Search for the cell housing the specified text and yield its [x, y] center coordinate. 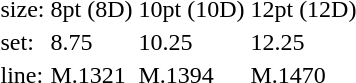
8.75 [92, 42]
10.25 [192, 42]
